Return [X, Y] of the center of cell containing provided text 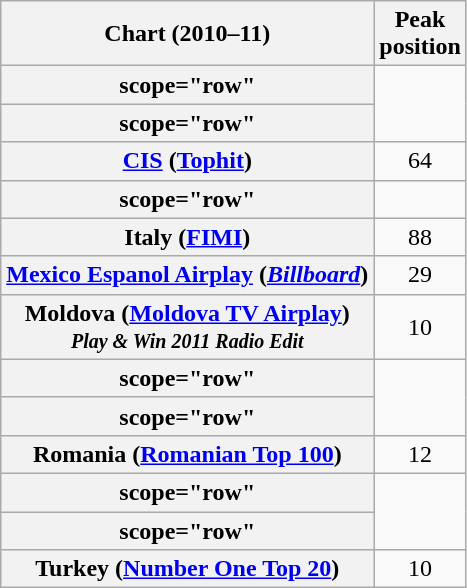
Moldova (Moldova TV Airplay)Play & Win 2011 Radio Edit [188, 326]
29 [420, 275]
88 [420, 237]
64 [420, 161]
Romania (Romanian Top 100) [188, 454]
CIS (Tophit) [188, 161]
Turkey (Number One Top 20) [188, 569]
12 [420, 454]
Mexico Espanol Airplay (Billboard) [188, 275]
Chart (2010–11) [188, 34]
Italy (FIMI) [188, 237]
Peakposition [420, 34]
